From the cell containing the given text, extract its center point as [x, y] coordinate. 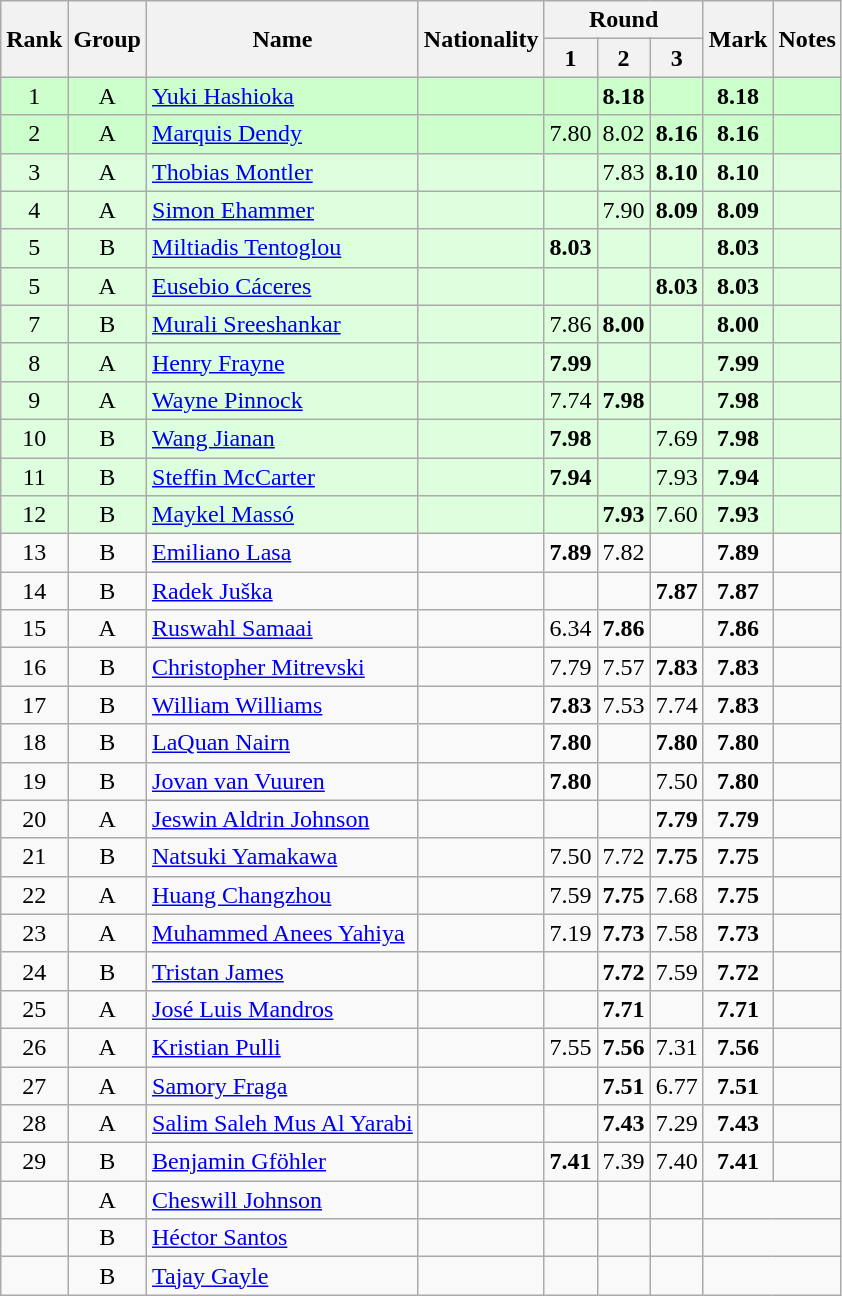
LaQuan Nairn [283, 743]
4 [34, 210]
20 [34, 819]
28 [34, 1124]
22 [34, 895]
24 [34, 971]
12 [34, 515]
Tajay Gayle [283, 1276]
7.31 [676, 1047]
18 [34, 743]
7.55 [570, 1047]
7.40 [676, 1162]
Yuki Hashioka [283, 96]
7.69 [676, 438]
23 [34, 933]
8 [34, 362]
Huang Changzhou [283, 895]
Wayne Pinnock [283, 400]
13 [34, 553]
26 [34, 1047]
Marquis Dendy [283, 134]
Name [283, 39]
Salim Saleh Mus Al Yarabi [283, 1124]
9 [34, 400]
7.19 [570, 933]
Simon Ehammer [283, 210]
Tristan James [283, 971]
29 [34, 1162]
17 [34, 705]
Group [108, 39]
7.57 [624, 667]
7.58 [676, 933]
William Williams [283, 705]
Kristian Pulli [283, 1047]
7.39 [624, 1162]
Christopher Mitrevski [283, 667]
7.68 [676, 895]
7.82 [624, 553]
14 [34, 591]
Benjamin Gföhler [283, 1162]
7 [34, 324]
10 [34, 438]
Héctor Santos [283, 1238]
21 [34, 857]
19 [34, 781]
Thobias Montler [283, 172]
Cheswill Johnson [283, 1200]
Henry Frayne [283, 362]
Radek Juška [283, 591]
7.90 [624, 210]
7.60 [676, 515]
15 [34, 629]
Maykel Massó [283, 515]
Wang Jianan [283, 438]
27 [34, 1085]
7.53 [624, 705]
11 [34, 477]
6.34 [570, 629]
Ruswahl Samaai [283, 629]
Murali Sreeshankar [283, 324]
7.29 [676, 1124]
José Luis Mandros [283, 1009]
8.02 [624, 134]
Emiliano Lasa [283, 553]
16 [34, 667]
25 [34, 1009]
Jeswin Aldrin Johnson [283, 819]
Mark [738, 39]
6.77 [676, 1085]
Rank [34, 39]
Round [624, 20]
Notes [807, 39]
Muhammed Anees Yahiya [283, 933]
Nationality [481, 39]
Steffin McCarter [283, 477]
Natsuki Yamakawa [283, 857]
Samory Fraga [283, 1085]
Miltiadis Tentoglou [283, 248]
Jovan van Vuuren [283, 781]
Eusebio Cáceres [283, 286]
